Return [x, y] of the center of cell containing provided text 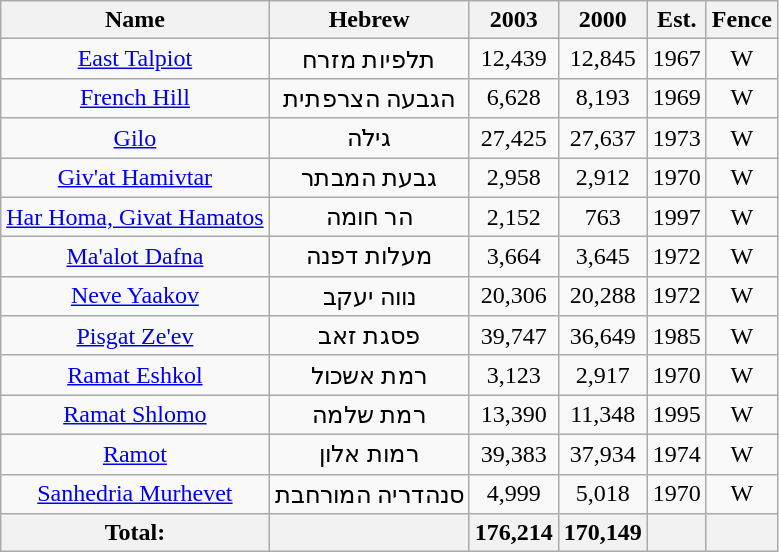
Har Homa, Givat Hamatos [135, 217]
הר חומה [369, 217]
פסגת זאב [369, 336]
2000 [602, 20]
East Talpiot [135, 59]
20,306 [514, 296]
Fence [742, 20]
Ramat Eshkol [135, 375]
763 [602, 217]
39,747 [514, 336]
Pisgat Ze'ev [135, 336]
36,649 [602, 336]
8,193 [602, 98]
גילֹה [369, 138]
1974 [676, 454]
Ramat Shlomo [135, 415]
Hebrew [369, 20]
170,149 [602, 533]
Neve Yaakov [135, 296]
הגבעה הצרפתית [369, 98]
27,425 [514, 138]
רמת שלמה [369, 415]
39,383 [514, 454]
1985 [676, 336]
2,958 [514, 178]
Name [135, 20]
1995 [676, 415]
רמת אשכול [369, 375]
Ma'alot Dafna [135, 257]
Est. [676, 20]
12,439 [514, 59]
Total: [135, 533]
27,637 [602, 138]
37,934 [602, 454]
3,123 [514, 375]
Ramot [135, 454]
Sanhedria Murhevet [135, 494]
מעלות דפנה [369, 257]
תלפיות מזרח [369, 59]
2,917 [602, 375]
3,664 [514, 257]
6,628 [514, 98]
Gilo [135, 138]
20,288 [602, 296]
1969 [676, 98]
2,152 [514, 217]
1967 [676, 59]
2003 [514, 20]
סנהדריה המורחבת [369, 494]
3,645 [602, 257]
גבעת המבתר [369, 178]
11,348 [602, 415]
5,018 [602, 494]
2,912 [602, 178]
נווה יעקב [369, 296]
1997 [676, 217]
12,845 [602, 59]
4,999 [514, 494]
13,390 [514, 415]
French Hill [135, 98]
Giv'at Hamivtar [135, 178]
רמות אלון [369, 454]
176,214 [514, 533]
1973 [676, 138]
